Capture the cell that displays the provided text and extract its (X, Y) central coordinate. 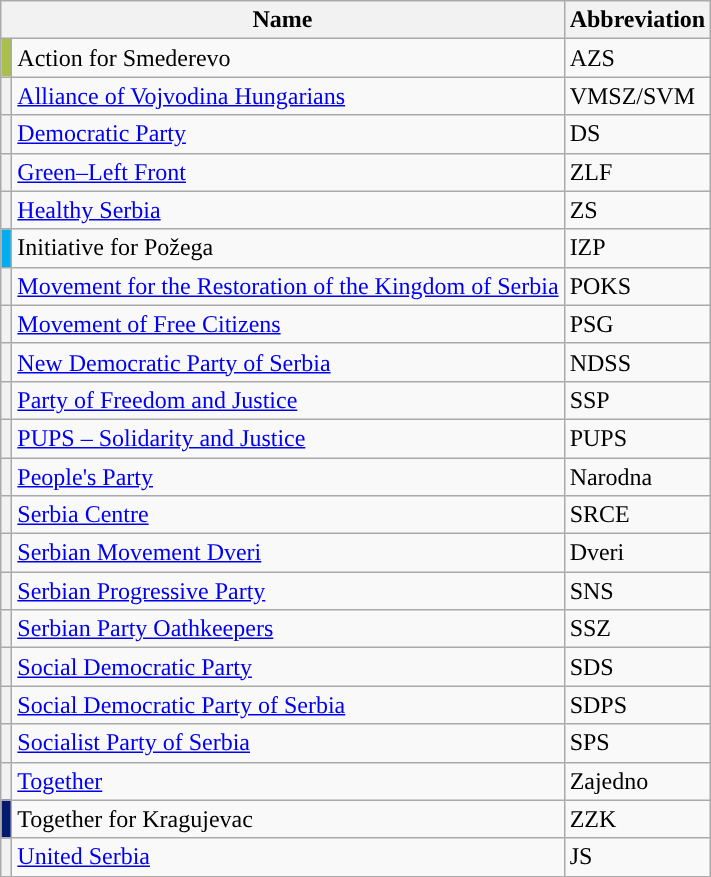
Serbian Party Oathkeepers (288, 629)
Movement of Free Citizens (288, 324)
PSG (638, 324)
ZS (638, 210)
Initiative for Požega (288, 248)
SRCE (638, 515)
POKS (638, 286)
SSP (638, 400)
Party of Freedom and Justice (288, 400)
Abbreviation (638, 20)
Alliance of Vojvodina Hungarians (288, 96)
ZZK (638, 819)
Socialist Party of Serbia (288, 743)
Social Democratic Party (288, 667)
PUPS – Solidarity and Justice (288, 438)
People's Party (288, 477)
NDSS (638, 362)
Serbian Progressive Party (288, 591)
SDPS (638, 705)
Dveri (638, 553)
Serbia Centre (288, 515)
VMSZ/SVM (638, 96)
Narodna (638, 477)
Social Democratic Party of Serbia (288, 705)
ZLF (638, 172)
Movement for the Restoration of the Kingdom of Serbia (288, 286)
SNS (638, 591)
New Democratic Party of Serbia (288, 362)
Democratic Party (288, 134)
Together for Kragujevac (288, 819)
AZS (638, 58)
Together (288, 781)
Action for Smederevo (288, 58)
SSZ (638, 629)
Name (282, 20)
Serbian Movement Dveri (288, 553)
PUPS (638, 438)
DS (638, 134)
JS (638, 857)
Healthy Serbia (288, 210)
Zajedno (638, 781)
SPS (638, 743)
United Serbia (288, 857)
Green–Left Front (288, 172)
IZP (638, 248)
SDS (638, 667)
